Output the [X, Y] coordinate of the center of the cell containing the given text.  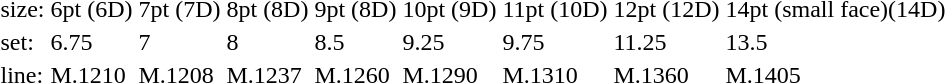
9.75 [555, 42]
11.25 [666, 42]
7 [180, 42]
8.5 [356, 42]
9.25 [450, 42]
6.75 [92, 42]
8 [268, 42]
